Output the [x, y] coordinate of the center of the cell containing the given text.  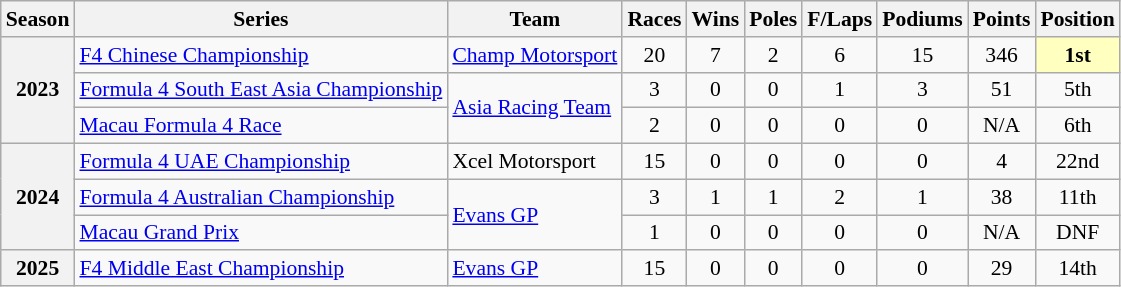
Poles [773, 19]
Points [1002, 19]
7 [715, 55]
Macau Formula 4 Race [260, 126]
Asia Racing Team [534, 108]
346 [1002, 55]
51 [1002, 90]
29 [1002, 269]
Team [534, 19]
Formula 4 Australian Championship [260, 197]
Season [38, 19]
22nd [1077, 162]
2023 [38, 90]
4 [1002, 162]
Champ Motorsport [534, 55]
38 [1002, 197]
14th [1077, 269]
Wins [715, 19]
F4 Middle East Championship [260, 269]
6th [1077, 126]
Macau Grand Prix [260, 233]
20 [654, 55]
Xcel Motorsport [534, 162]
Formula 4 South East Asia Championship [260, 90]
1st [1077, 55]
Series [260, 19]
Races [654, 19]
6 [840, 55]
2024 [38, 198]
11th [1077, 197]
Position [1077, 19]
Formula 4 UAE Championship [260, 162]
5th [1077, 90]
DNF [1077, 233]
2025 [38, 269]
F4 Chinese Championship [260, 55]
Podiums [922, 19]
F/Laps [840, 19]
